Pinpoint the cell where the given text exists, returning its [X, Y] midpoint coordinate. 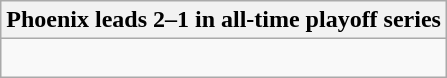
Phoenix leads 2–1 in all-time playoff series [224, 20]
